Find where the given text appears and provide that cell's center as (X, Y) coordinate. 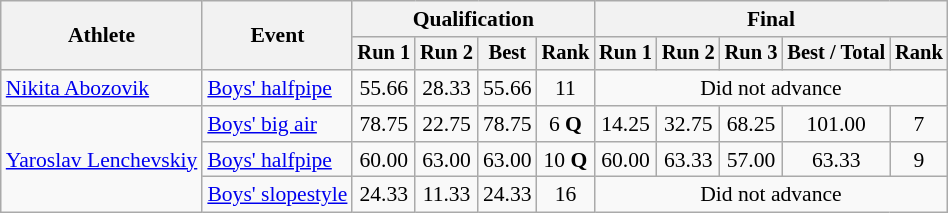
7 (919, 124)
Best / Total (836, 54)
14.25 (626, 124)
10 Q (566, 160)
Final (770, 19)
Run 3 (752, 54)
Boys' slopestyle (277, 195)
11.33 (446, 195)
68.25 (752, 124)
Yaroslav Lenchevskiy (102, 160)
11 (566, 88)
Athlete (102, 36)
9 (919, 160)
Boys' big air (277, 124)
28.33 (446, 88)
6 Q (566, 124)
Event (277, 36)
Best (508, 54)
16 (566, 195)
101.00 (836, 124)
Nikita Abozovik (102, 88)
Qualification (473, 19)
22.75 (446, 124)
57.00 (752, 160)
32.75 (688, 124)
